Return the (x, y) coordinate for the center point of the cell that contains the specified text.  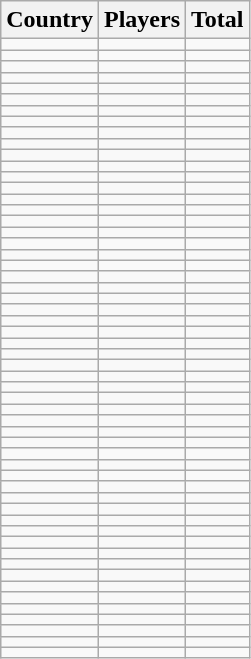
Players (142, 20)
Total (218, 20)
Country (50, 20)
